Scan for the cell matching the given text and deliver its (X, Y) coordinate at center. 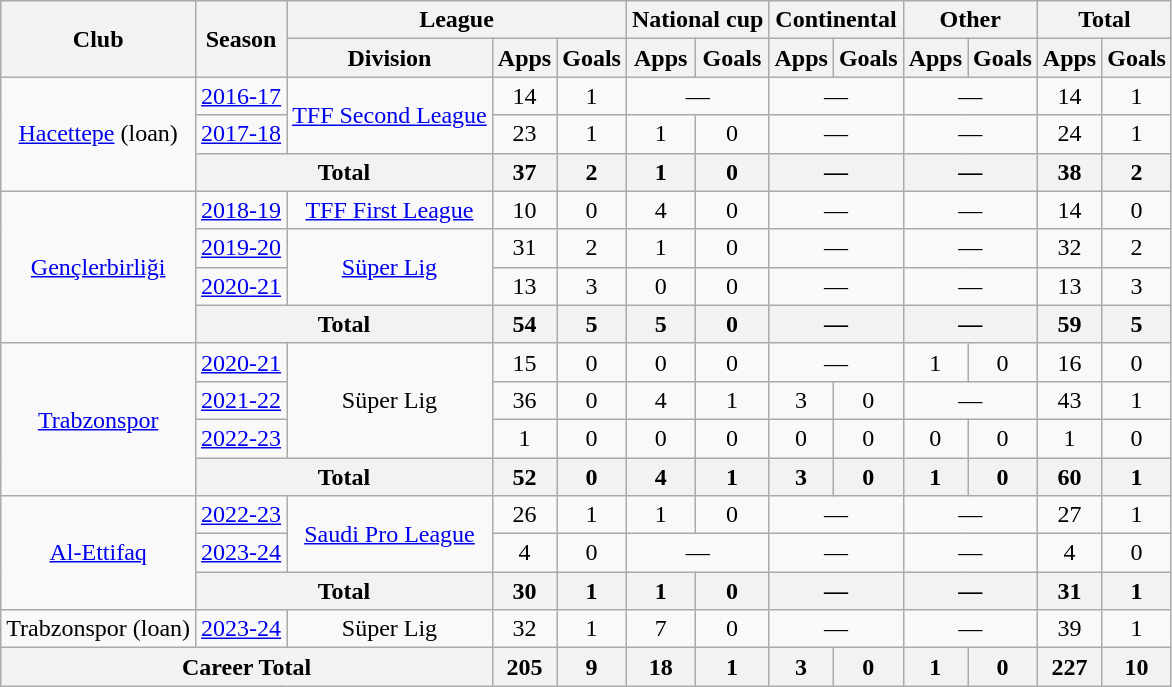
24 (1069, 134)
2018-19 (242, 210)
15 (524, 362)
37 (524, 172)
Career Total (247, 667)
16 (1069, 362)
60 (1069, 477)
Continental (836, 20)
Other (970, 20)
TFF First League (390, 210)
54 (524, 324)
Saudi Pro League (390, 534)
205 (524, 667)
23 (524, 134)
League (457, 20)
27 (1069, 515)
2019-20 (242, 248)
52 (524, 477)
39 (1069, 629)
26 (524, 515)
Gençlerbirliği (98, 267)
2021-22 (242, 400)
43 (1069, 400)
18 (660, 667)
Trabzonspor (loan) (98, 629)
Hacettepe (loan) (98, 134)
9 (592, 667)
59 (1069, 324)
38 (1069, 172)
30 (524, 591)
Club (98, 39)
National cup (697, 20)
Trabzonspor (98, 419)
36 (524, 400)
2016-17 (242, 96)
7 (660, 629)
Season (242, 39)
Division (390, 58)
2017-18 (242, 134)
227 (1069, 667)
TFF Second League (390, 115)
Al-Ettifaq (98, 553)
